For the text-containing cell, return its midpoint in (x, y) coordinate format. 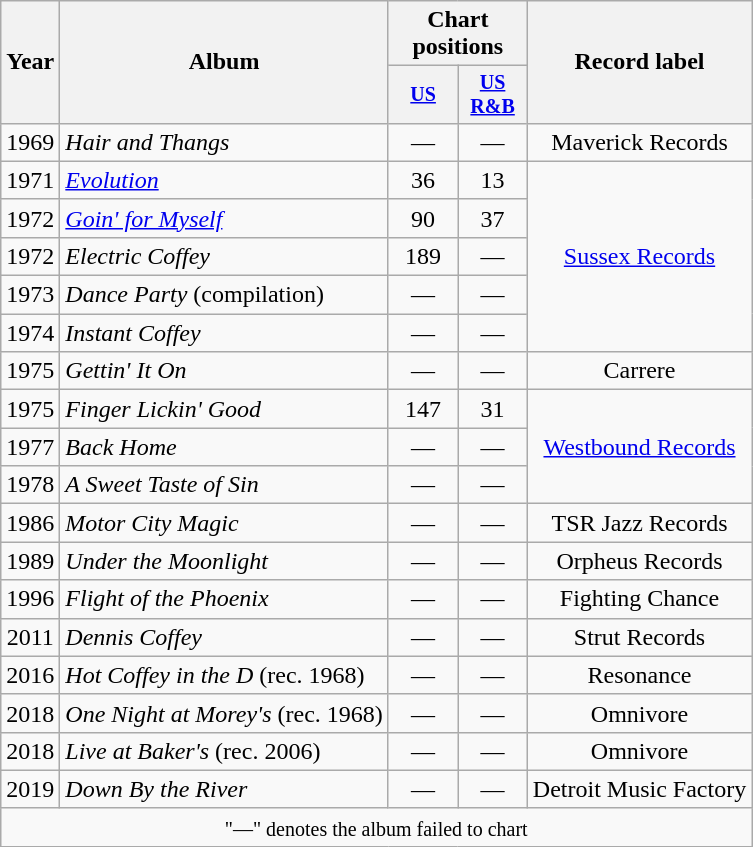
1971 (30, 180)
1977 (30, 447)
2011 (30, 637)
147 (422, 409)
189 (422, 256)
Down By the River (224, 789)
Live at Baker's (rec. 2006) (224, 751)
Strut Records (639, 637)
1973 (30, 295)
Orpheus Records (639, 561)
Dennis Coffey (224, 637)
Instant Coffey (224, 333)
Detroit Music Factory (639, 789)
Gettin' It On (224, 371)
"—" denotes the album failed to chart (376, 827)
Year (30, 62)
Hot Coffey in the D (rec. 1968) (224, 675)
2016 (30, 675)
One Night at Morey's (rec. 1968) (224, 713)
Fighting Chance (639, 599)
37 (492, 218)
Back Home (224, 447)
Chart positions (458, 34)
1989 (30, 561)
Evolution (224, 180)
TSR Jazz Records (639, 523)
USR&B (492, 94)
1996 (30, 599)
A Sweet Taste of Sin (224, 485)
US (422, 94)
36 (422, 180)
Electric Coffey (224, 256)
Album (224, 62)
Under the Moonlight (224, 561)
Westbound Records (639, 447)
Sussex Records (639, 256)
1969 (30, 142)
Carrere (639, 371)
90 (422, 218)
1978 (30, 485)
1974 (30, 333)
Maverick Records (639, 142)
Dance Party (compilation) (224, 295)
Flight of the Phoenix (224, 599)
1986 (30, 523)
Finger Lickin' Good (224, 409)
Resonance (639, 675)
2019 (30, 789)
13 (492, 180)
Goin' for Myself (224, 218)
31 (492, 409)
Hair and Thangs (224, 142)
Record label (639, 62)
Motor City Magic (224, 523)
